Search for the cell housing the specified text and yield its (X, Y) center coordinate. 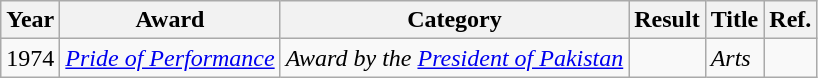
Result (667, 20)
Arts (734, 58)
Title (734, 20)
1974 (30, 58)
Year (30, 20)
Award (170, 20)
Category (454, 20)
Award by the President of Pakistan (454, 58)
Ref. (790, 20)
Pride of Performance (170, 58)
